Pinpoint the cell where the given text exists, returning its [x, y] midpoint coordinate. 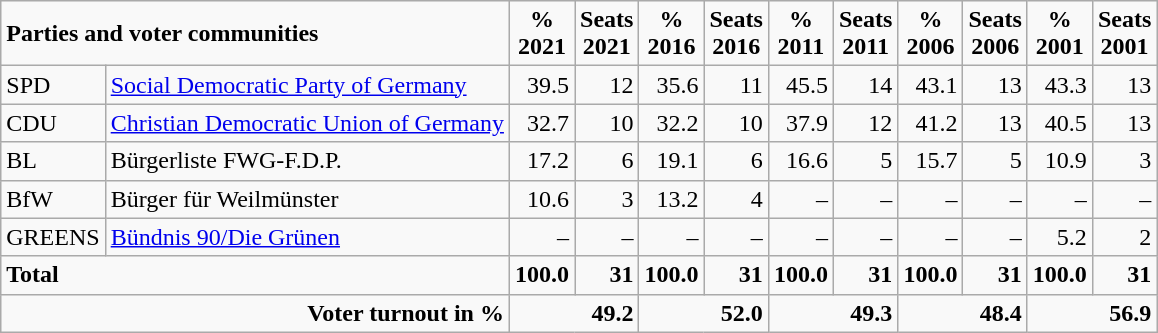
%2006 [930, 34]
Seats2006 [995, 34]
52.0 [704, 313]
Seats2021 [607, 34]
40.5 [1060, 123]
Bündnis 90/Die Grünen [307, 237]
13.2 [672, 199]
Seats2016 [736, 34]
43.3 [1060, 85]
Christian Democratic Union of Germany [307, 123]
32.2 [672, 123]
5.2 [1060, 237]
Parties and voter communities [256, 34]
43.1 [930, 85]
%2001 [1060, 34]
BL [53, 161]
BfW [53, 199]
35.6 [672, 85]
4 [736, 199]
17.2 [542, 161]
Voter turnout in % [256, 313]
56.9 [1092, 313]
39.5 [542, 85]
14 [865, 85]
19.1 [672, 161]
GREENS [53, 237]
41.2 [930, 123]
%2016 [672, 34]
10.6 [542, 199]
11 [736, 85]
15.7 [930, 161]
Seats2001 [1124, 34]
Bürgerliste FWG-F.D.P. [307, 161]
37.9 [800, 123]
Seats2011 [865, 34]
2 [1124, 237]
CDU [53, 123]
32.7 [542, 123]
16.6 [800, 161]
45.5 [800, 85]
SPD [53, 85]
49.3 [832, 313]
%2021 [542, 34]
%2011 [800, 34]
Social Democratic Party of Germany [307, 85]
Total [256, 275]
Bürger für Weilmünster [307, 199]
49.2 [574, 313]
48.4 [962, 313]
10.9 [1060, 161]
